Return [X, Y] of the center of cell containing provided text 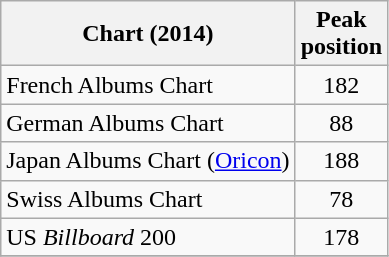
German Albums Chart [148, 123]
178 [341, 237]
88 [341, 123]
Japan Albums Chart (Oricon) [148, 161]
Chart (2014) [148, 34]
US Billboard 200 [148, 237]
Peakposition [341, 34]
78 [341, 199]
188 [341, 161]
182 [341, 85]
Swiss Albums Chart [148, 199]
French Albums Chart [148, 85]
